Find where the given text appears and provide that cell's center as (X, Y) coordinate. 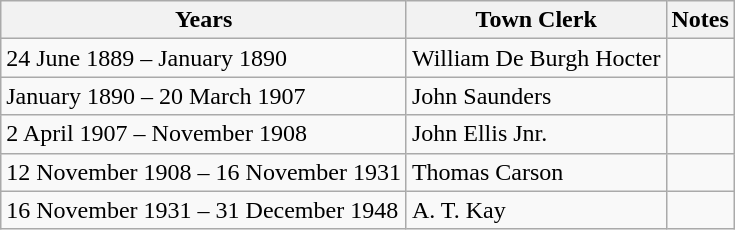
Thomas Carson (536, 172)
John Ellis Jnr. (536, 134)
Years (204, 20)
January 1890 – 20 March 1907 (204, 96)
24 June 1889 – January 1890 (204, 58)
Town Clerk (536, 20)
William De Burgh Hocter (536, 58)
Notes (700, 20)
12 November 1908 – 16 November 1931 (204, 172)
16 November 1931 – 31 December 1948 (204, 210)
A. T. Kay (536, 210)
2 April 1907 – November 1908 (204, 134)
John Saunders (536, 96)
